Locate the cell with the specified text and output its (x, y) center coordinate. 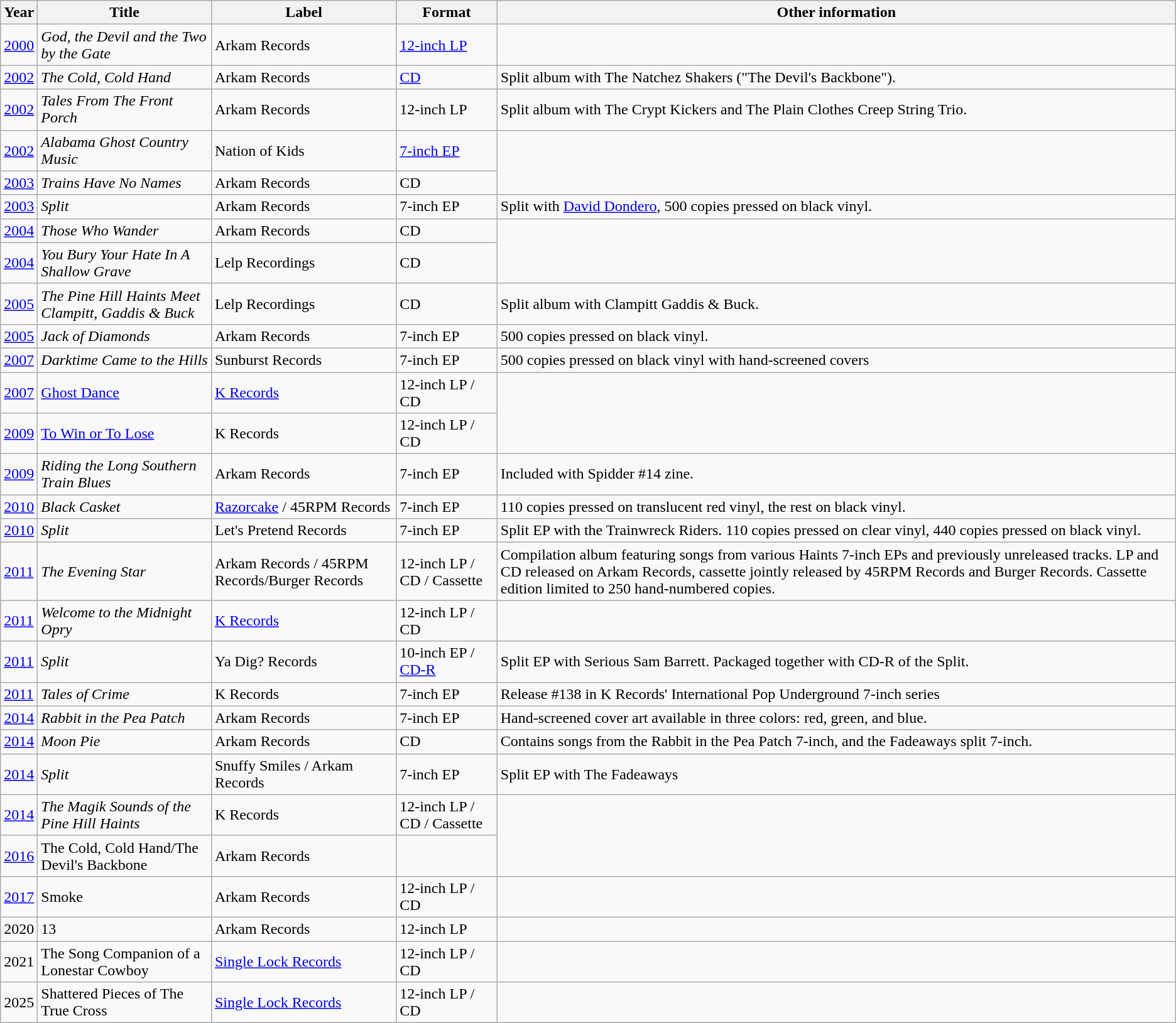
2020 (19, 929)
Split album with Clampitt Gaddis & Buck. (836, 304)
Razorcake / 45RPM Records (303, 507)
Arkam Records / 45RPM Records/Burger Records (303, 571)
Trains Have No Names (124, 183)
Ghost Dance (124, 392)
The Magik Sounds of the Pine Hill Haints (124, 815)
The Song Companion of a Lonestar Cowboy (124, 961)
2025 (19, 1002)
Other information (836, 13)
Ya Dig? Records (303, 662)
The Cold, Cold Hand (124, 77)
2021 (19, 961)
Title (124, 13)
Alabama Ghost Country Music (124, 151)
10-inch EP / CD-R (447, 662)
Split with David Dondero, 500 copies pressed on black vinyl. (836, 207)
500 copies pressed on black vinyl with hand-screened covers (836, 360)
Riding the Long Southern Train Blues (124, 475)
The Cold, Cold Hand/The Devil's Backbone (124, 855)
Split album with The Crypt Kickers and The Plain Clothes Creep String Trio. (836, 109)
To Win or To Lose (124, 433)
Label (303, 13)
The Pine Hill Haints Meet Clampitt, Gaddis & Buck (124, 304)
Let's Pretend Records (303, 531)
Darktime Came to the Hills (124, 360)
13 (124, 929)
Split EP with Serious Sam Barrett. Packaged together with CD-R of the Split. (836, 662)
You Bury Your Hate In A Shallow Grave (124, 263)
Those Who Wander (124, 230)
Year (19, 13)
Snuffy Smiles / Arkam Records (303, 774)
Welcome to the Midnight Opry (124, 620)
Black Casket (124, 507)
Sunburst Records (303, 360)
Jack of Diamonds (124, 336)
2017 (19, 897)
Contains songs from the Rabbit in the Pea Patch 7-inch, and the Fadeaways split 7-inch. (836, 742)
Hand-screened cover art available in three colors: red, green, and blue. (836, 718)
Rabbit in the Pea Patch (124, 718)
Tales From The Front Porch (124, 109)
Format (447, 13)
Smoke (124, 897)
Moon Pie (124, 742)
Included with Spidder #14 zine. (836, 475)
Shattered Pieces of The True Cross (124, 1002)
God, the Devil and the Two by the Gate (124, 45)
Split EP with the Trainwreck Riders. 110 copies pressed on clear vinyl, 440 copies pressed on black vinyl. (836, 531)
Split album with The Natchez Shakers ("The Devil's Backbone"). (836, 77)
500 copies pressed on black vinyl. (836, 336)
Tales of Crime (124, 694)
2016 (19, 855)
The Evening Star (124, 571)
Nation of Kids (303, 151)
Release #138 in K Records' International Pop Underground 7-inch series (836, 694)
110 copies pressed on translucent red vinyl, the rest on black vinyl. (836, 507)
2000 (19, 45)
Split EP with The Fadeaways (836, 774)
